Output the (X, Y) coordinate of the center of the cell containing the given text.  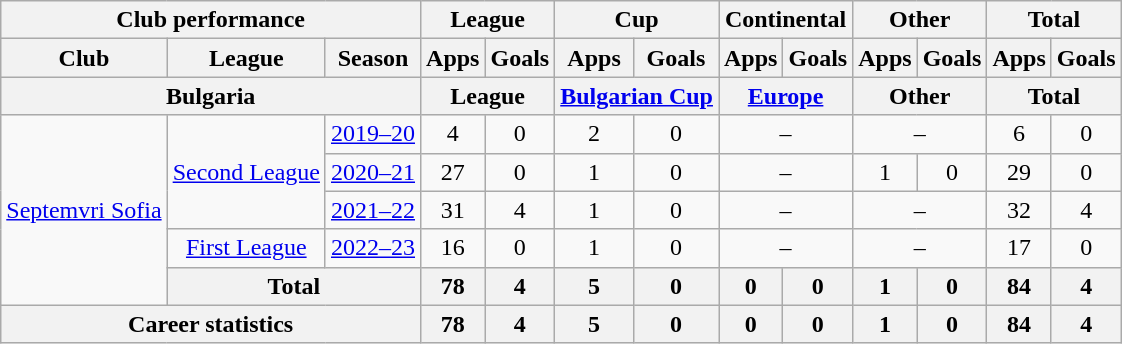
2 (594, 134)
Bulgaria (211, 96)
6 (1019, 134)
Cup (637, 20)
32 (1019, 210)
Career statistics (211, 324)
Club performance (211, 20)
2022–23 (372, 248)
31 (453, 210)
Europe (785, 96)
Septemvri Sofia (84, 210)
Second League (246, 172)
2021–22 (372, 210)
Continental (785, 20)
27 (453, 172)
Club (84, 58)
Bulgarian Cup (637, 96)
29 (1019, 172)
First League (246, 248)
Season (372, 58)
16 (453, 248)
2020–21 (372, 172)
2019–20 (372, 134)
17 (1019, 248)
